Extract the (X, Y) coordinate from the center of the cell holding the provided text.  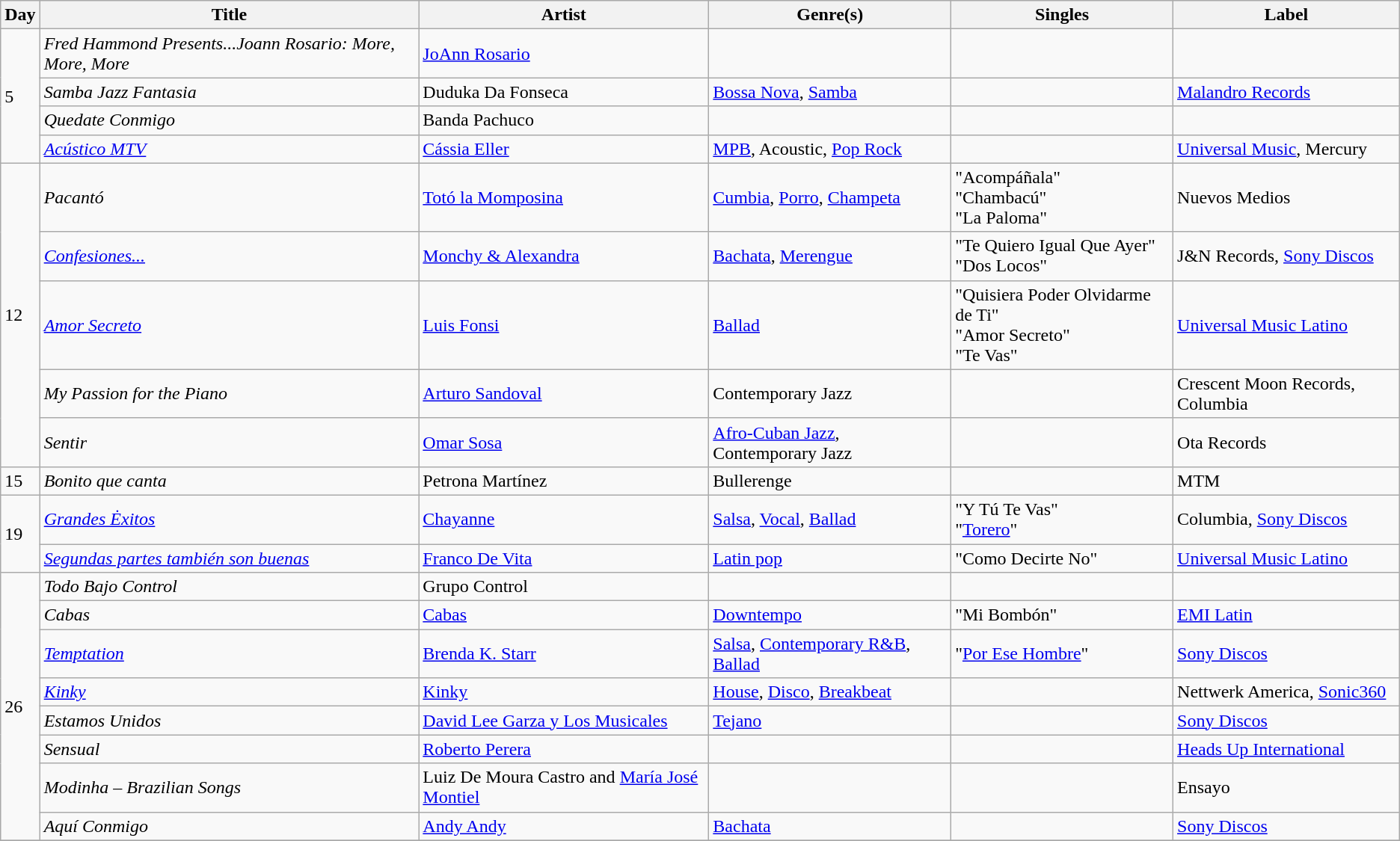
Cássia Eller (564, 149)
"Acompáñala""Chambacú""La Paloma" (1062, 197)
Columbia, Sony Discos (1286, 519)
Crescent Moon Records, Columbia (1286, 393)
Grandes Ėxitos (229, 519)
Petrona Martínez (564, 481)
Samba Jazz Fantasia (229, 92)
Grupo Control (564, 587)
Roberto Perera (564, 749)
MPB, Acoustic, Pop Rock (830, 149)
Downtempo (830, 615)
Confesiones... (229, 256)
Artist (564, 15)
David Lee Garza y Los Musicales (564, 721)
Bachata, Merengue (830, 256)
Temptation (229, 653)
"Por Ese Hombre" (1062, 653)
Totó la Momposina (564, 197)
Segundas partes también son buenas (229, 558)
Fred Hammond Presents...Joann Rosario: More, More, More (229, 54)
Nettwerk America, Sonic360 (1286, 692)
Day (20, 15)
Bonito que canta (229, 481)
19 (20, 534)
Title (229, 15)
Latin pop (830, 558)
EMI Latin (1286, 615)
J&N Records, Sony Discos (1286, 256)
"Te Quiero Igual Que Ayer""Dos Locos" (1062, 256)
26 (20, 706)
Brenda K. Starr (564, 653)
Franco De Vita (564, 558)
Ota Records (1286, 443)
Ballad (830, 324)
12 (20, 315)
Singles (1062, 15)
Genre(s) (830, 15)
Pacantó (229, 197)
Omar Sosa (564, 443)
Afro-Cuban Jazz, Contemporary Jazz (830, 443)
Aquí Conmigo (229, 826)
Ensayo (1286, 788)
Duduka Da Fonseca (564, 92)
Quedate Conmigo (229, 120)
Universal Music, Mercury (1286, 149)
Chayanne (564, 519)
5 (20, 96)
Malandro Records (1286, 92)
Tejano (830, 721)
15 (20, 481)
Salsa, Vocal, Ballad (830, 519)
Sensual (229, 749)
Contemporary Jazz (830, 393)
Cumbia, Porro, Champeta (830, 197)
Amor Secreto (229, 324)
Banda Pachuco (564, 120)
Salsa, Contemporary R&B, Ballad (830, 653)
Arturo Sandoval (564, 393)
MTM (1286, 481)
JoAnn Rosario (564, 54)
Nuevos Medios (1286, 197)
House, Disco, Breakbeat (830, 692)
"Quisiera Poder Olvidarme de Ti""Amor Secreto""Te Vas" (1062, 324)
"Como Decirte No" (1062, 558)
Monchy & Alexandra (564, 256)
"Mi Bombón" (1062, 615)
Modinha – Brazilian Songs (229, 788)
Label (1286, 15)
Andy Andy (564, 826)
My Passion for the Piano (229, 393)
Bossa Nova, Samba (830, 92)
"Y Tú Te Vas""Torero" (1062, 519)
Luiz De Moura Castro and María José Montiel (564, 788)
Todo Bajo Control (229, 587)
Luis Fonsi (564, 324)
Bullerenge (830, 481)
Bachata (830, 826)
Heads Up International (1286, 749)
Acústico MTV (229, 149)
Sentir (229, 443)
Estamos Unidos (229, 721)
